Scan for the cell matching the given text and deliver its (X, Y) coordinate at center. 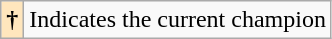
† (12, 20)
Indicates the current champion (178, 20)
